Output the [x, y] coordinate of the center of the cell containing the given text.  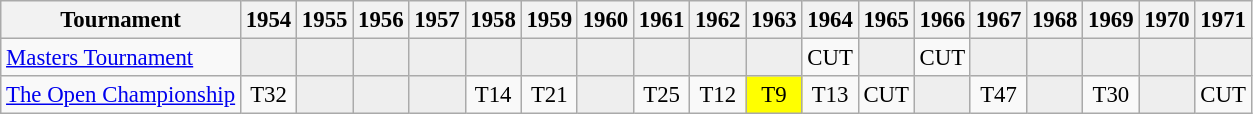
1965 [886, 20]
1964 [830, 20]
1958 [493, 20]
1961 [661, 20]
1970 [1167, 20]
The Open Championship [121, 95]
T13 [830, 95]
1969 [1111, 20]
1968 [1055, 20]
Tournament [121, 20]
1959 [549, 20]
1966 [942, 20]
T25 [661, 95]
1957 [437, 20]
Masters Tournament [121, 58]
1962 [718, 20]
1956 [381, 20]
T30 [1111, 95]
T12 [718, 95]
1967 [998, 20]
1971 [1223, 20]
T47 [998, 95]
1960 [605, 20]
T21 [549, 95]
1954 [268, 20]
1955 [325, 20]
T9 [774, 95]
1963 [774, 20]
T14 [493, 95]
T32 [268, 95]
